For the text-containing cell, return its midpoint in [x, y] coordinate format. 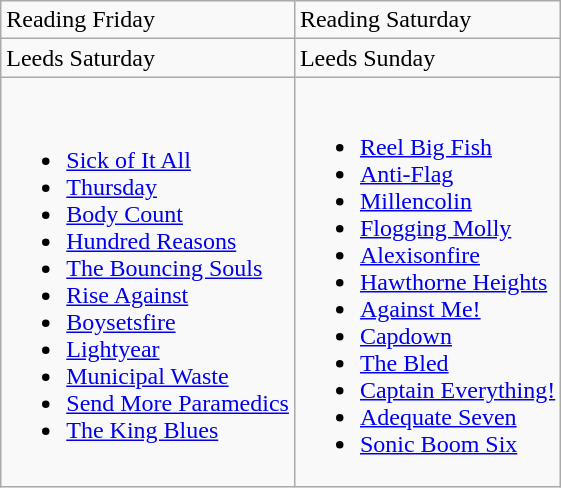
Leeds Sunday [427, 58]
Leeds Saturday [148, 58]
Reel Big FishAnti-FlagMillencolinFlogging MollyAlexisonfireHawthorne HeightsAgainst Me!CapdownThe BledCaptain Everything!Adequate SevenSonic Boom Six [427, 282]
Sick of It AllThursdayBody CountHundred ReasonsThe Bouncing SoulsRise AgainstBoysetsfireLightyearMunicipal WasteSend More ParamedicsThe King Blues [148, 282]
Reading Saturday [427, 20]
Reading Friday [148, 20]
